Capture the cell that displays the provided text and extract its (X, Y) central coordinate. 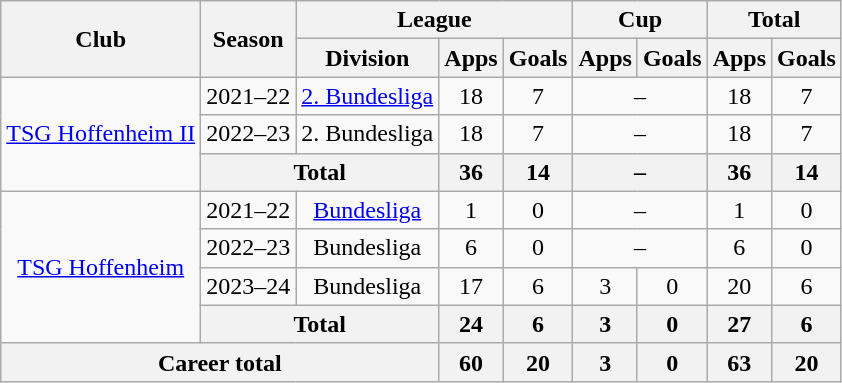
24 (471, 324)
Club (101, 39)
Season (248, 39)
27 (739, 324)
TSG Hoffenheim II (101, 134)
60 (471, 362)
63 (739, 362)
Cup (640, 20)
2023–24 (248, 286)
Division (368, 58)
Career total (220, 362)
17 (471, 286)
TSG Hoffenheim (101, 267)
League (434, 20)
